Locate the cell with the specified text and output its (x, y) center coordinate. 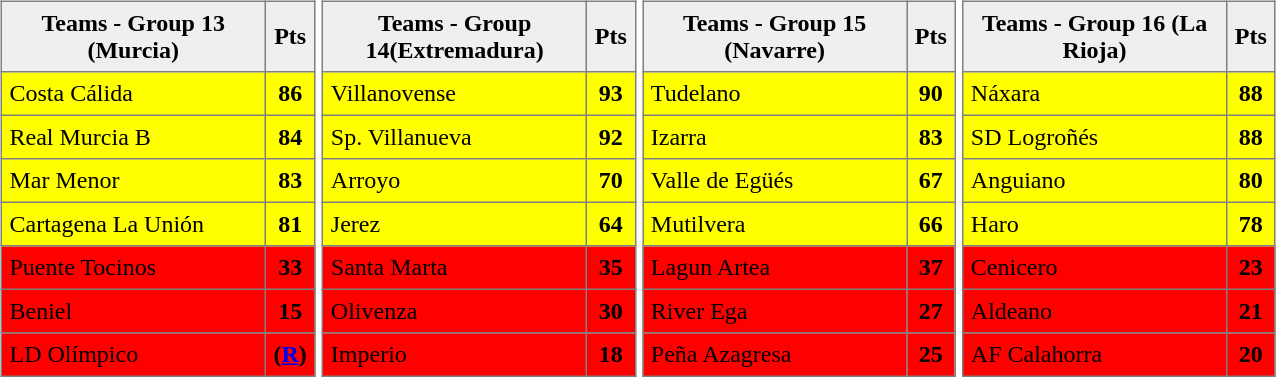
92 (611, 137)
Cartagena La Unión (133, 224)
Teams - Group 13 (Murcia) (133, 36)
Mar Menor (133, 181)
Real Murcia B (133, 137)
81 (290, 224)
Anguiano (1095, 181)
Mutilvera (775, 224)
20 (1251, 355)
70 (611, 181)
Haro (1095, 224)
86 (290, 94)
Aldeano (1095, 311)
Lagun Artea (775, 268)
18 (611, 355)
Beniel (133, 311)
27 (931, 311)
35 (611, 268)
80 (1251, 181)
21 (1251, 311)
Olivenza (455, 311)
LD Olímpico (133, 355)
Santa Marta (455, 268)
Villanovense (455, 94)
Sp. Villanueva (455, 137)
(R) (290, 355)
Puente Tocinos (133, 268)
67 (931, 181)
Valle de Egüés (775, 181)
Jerez (455, 224)
Imperio (455, 355)
25 (931, 355)
66 (931, 224)
30 (611, 311)
Náxara (1095, 94)
Teams - Group 15 (Navarre) (775, 36)
64 (611, 224)
Arroyo (455, 181)
33 (290, 268)
Teams - Group 16 (La Rioja) (1095, 36)
78 (1251, 224)
23 (1251, 268)
Cenicero (1095, 268)
Izarra (775, 137)
River Ega (775, 311)
93 (611, 94)
90 (931, 94)
37 (931, 268)
15 (290, 311)
SD Logroñés (1095, 137)
Peña Azagresa (775, 355)
AF Calahorra (1095, 355)
Tudelano (775, 94)
84 (290, 137)
Costa Cálida (133, 94)
Teams - Group 14(Extremadura) (455, 36)
